Pinpoint the cell where the given text exists, returning its [x, y] midpoint coordinate. 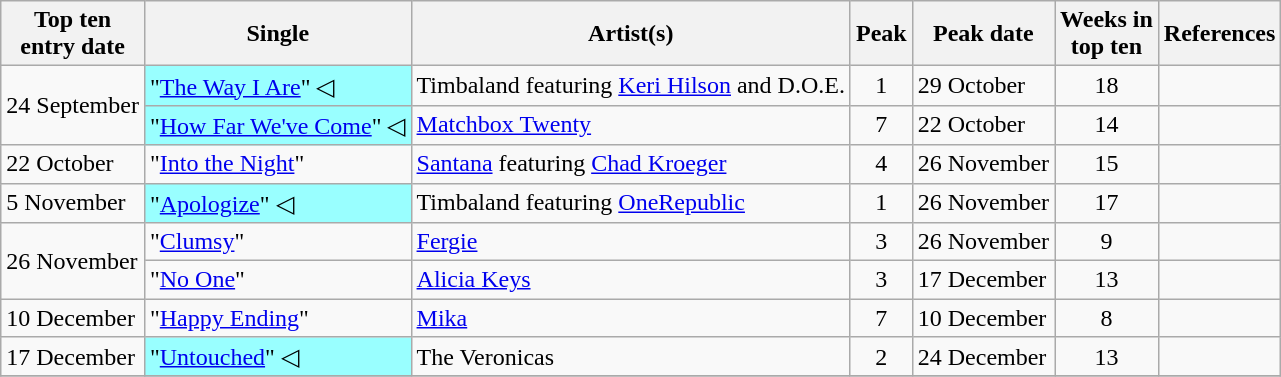
29 October [983, 86]
4 [881, 164]
Alicia Keys [630, 280]
Timbaland featuring OneRepublic [630, 203]
Peak [881, 34]
"No One" [278, 280]
Weeks intop ten [1107, 34]
References [1220, 34]
17 [1107, 203]
"Clumsy" [278, 242]
"How Far We've Come" ◁ [278, 125]
18 [1107, 86]
Peak date [983, 34]
Artist(s) [630, 34]
14 [1107, 125]
9 [1107, 242]
Santana featuring Chad Kroeger [630, 164]
"The Way I Are" ◁ [278, 86]
2 [881, 357]
5 November [73, 203]
Single [278, 34]
24 December [983, 357]
"Happy Ending" [278, 318]
Top tenentry date [73, 34]
"Apologize" ◁ [278, 203]
The Veronicas [630, 357]
Mika [630, 318]
"Untouched" ◁ [278, 357]
"Into the Night" [278, 164]
24 September [73, 106]
Fergie [630, 242]
8 [1107, 318]
Matchbox Twenty [630, 125]
15 [1107, 164]
Timbaland featuring Keri Hilson and D.O.E. [630, 86]
